Find where the given text appears and provide that cell's center as (x, y) coordinate. 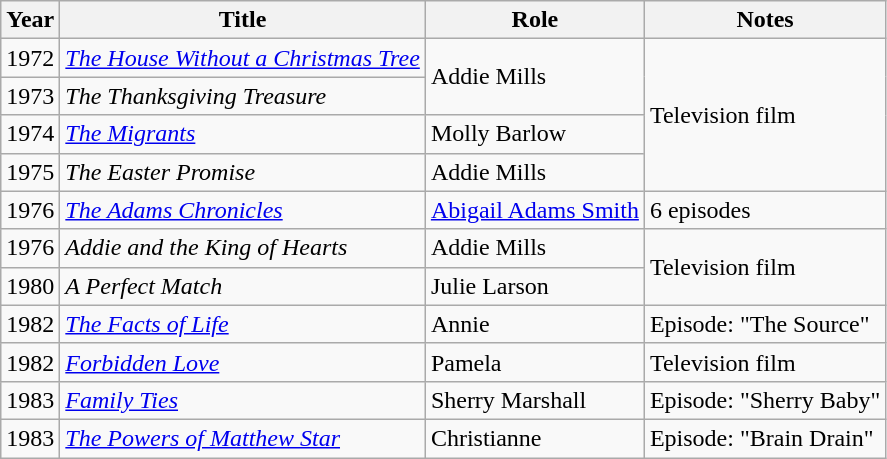
Julie Larson (534, 286)
Year (30, 20)
Molly Barlow (534, 134)
The Adams Chronicles (243, 210)
Abigail Adams Smith (534, 210)
Role (534, 20)
The Migrants (243, 134)
Episode: "Brain Drain" (764, 438)
The Facts of Life (243, 324)
Episode: "The Source" (764, 324)
6 episodes (764, 210)
A Perfect Match (243, 286)
Episode: "Sherry Baby" (764, 400)
1980 (30, 286)
1973 (30, 96)
1974 (30, 134)
The House Without a Christmas Tree (243, 58)
1972 (30, 58)
Addie and the King of Hearts (243, 248)
Annie (534, 324)
Sherry Marshall (534, 400)
The Powers of Matthew Star (243, 438)
The Easter Promise (243, 172)
Title (243, 20)
1975 (30, 172)
Notes (764, 20)
The Thanksgiving Treasure (243, 96)
Forbidden Love (243, 362)
Pamela (534, 362)
Family Ties (243, 400)
Christianne (534, 438)
